From the cell containing the given text, extract its center point as [x, y] coordinate. 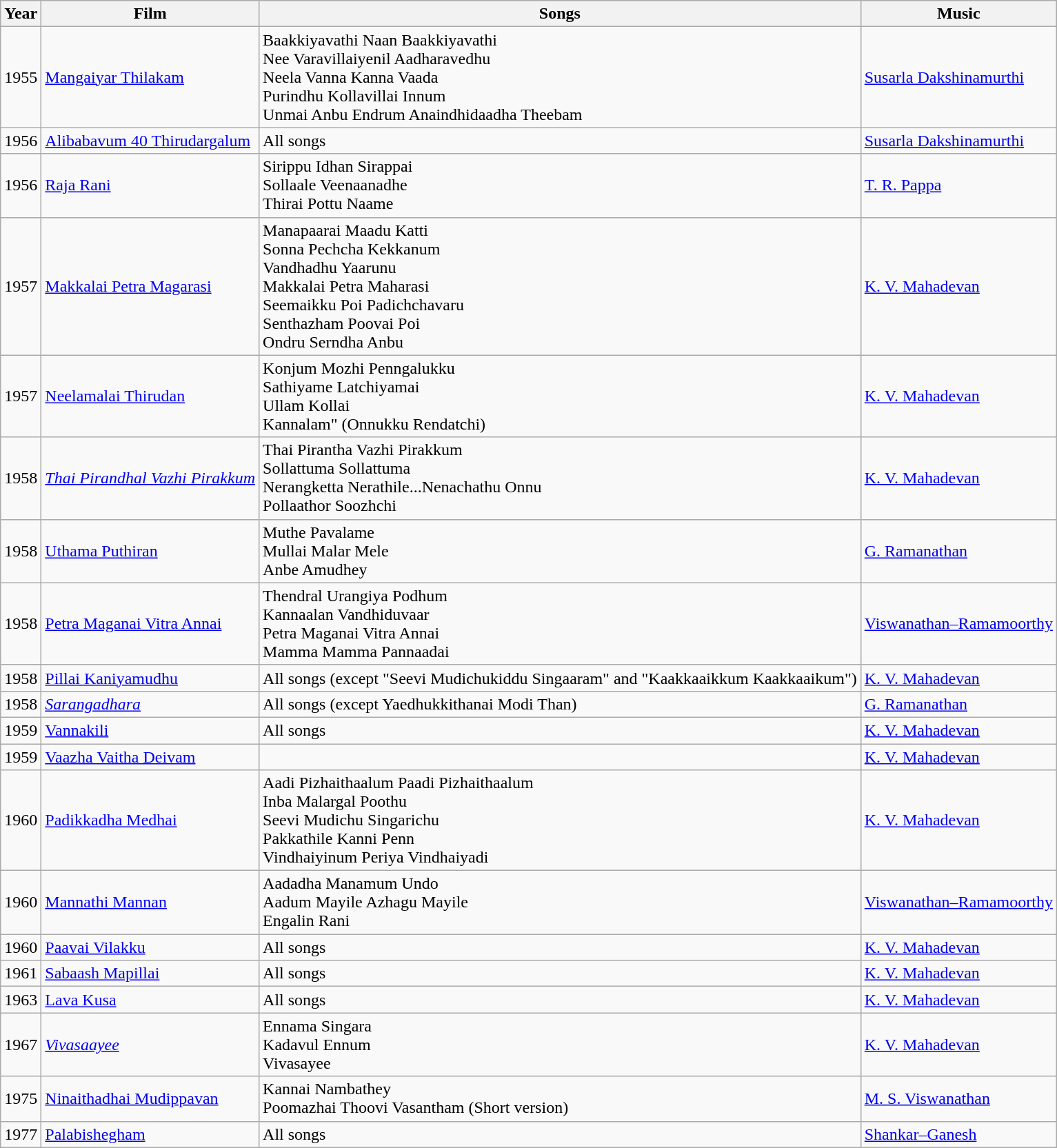
Thai Pirandhal Vazhi Pirakkum [150, 479]
Palabishegham [150, 1134]
All songs (except "Seevi Mudichukiddu Singaaram" and "Kaakkaaikkum Kaakkaaikum") [560, 678]
1955 [21, 77]
Ninaithadhai Mudippavan [150, 1099]
M. S. Viswanathan [958, 1099]
1963 [21, 1000]
Konjum Mozhi PenngalukkuSathiyame LatchiyamaiUllam KollaiKannalam" (Onnukku Rendatchi) [560, 396]
1975 [21, 1099]
Makkalai Petra Magarasi [150, 286]
Vannakili [150, 730]
Thendral Urangiya PodhumKannaalan VandhiduvaarPetra Maganai Vitra AnnaiMamma Mamma Pannaadai [560, 623]
All songs (except Yaedhukkithanai Modi Than) [560, 704]
Sirippu Idhan SirappaiSollaale VeenaanadheThirai Pottu Naame [560, 185]
Music [958, 14]
Year [21, 14]
T. R. Pappa [958, 185]
Film [150, 14]
Neelamalai Thirudan [150, 396]
Padikkadha Medhai [150, 820]
Kannai NambatheyPoomazhai Thoovi Vasantham (Short version) [560, 1099]
Shankar–Ganesh [958, 1134]
Sabaash Mapillai [150, 974]
Mannathi Mannan [150, 903]
Thai Pirantha Vazhi PirakkumSollattuma SollattumaNerangketta Nerathile...Nenachathu OnnuPollaathor Soozhchi [560, 479]
Raja Rani [150, 185]
Alibabavum 40 Thirudargalum [150, 141]
Muthe PavalameMullai Malar MeleAnbe Amudhey [560, 551]
1967 [21, 1045]
Vivasaayee [150, 1045]
Ennama SingaraKadavul EnnumVivasayee [560, 1045]
Uthama Puthiran [150, 551]
1977 [21, 1134]
Mangaiyar Thilakam [150, 77]
Lava Kusa [150, 1000]
Paavai Vilakku [150, 947]
Songs [560, 14]
Aadi Pizhaithaalum Paadi PizhaithaalumInba Malargal PoothuSeevi Mudichu SingarichuPakkathile Kanni PennVindhaiyinum Periya Vindhaiyadi [560, 820]
Aadadha Manamum UndoAadum Mayile Azhagu MayileEngalin Rani [560, 903]
Petra Maganai Vitra Annai [150, 623]
1961 [21, 974]
Pillai Kaniyamudhu [150, 678]
Vaazha Vaitha Deivam [150, 756]
Sarangadhara [150, 704]
